Determine the [X, Y] coordinate at the center of the cell enclosing the given text.  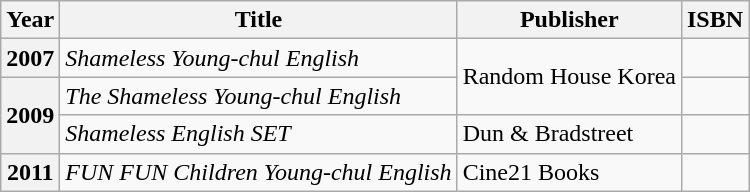
The Shameless Young-chul English [258, 96]
ISBN [714, 20]
Random House Korea [569, 77]
Year [30, 20]
2009 [30, 115]
Cine21 Books [569, 172]
Shameless Young-chul English [258, 58]
Publisher [569, 20]
Shameless English SET [258, 134]
FUN FUN Children Young-chul English [258, 172]
Dun & Bradstreet [569, 134]
2007 [30, 58]
Title [258, 20]
2011 [30, 172]
